Determine the (x, y) coordinate at the center of the cell enclosing the given text.  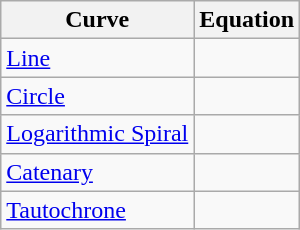
Line (98, 58)
Catenary (98, 172)
Circle (98, 96)
Tautochrone (98, 210)
Equation (247, 20)
Logarithmic Spiral (98, 134)
Curve (98, 20)
